Provide the (x, y) coordinate of the cell's center where the given text is located.  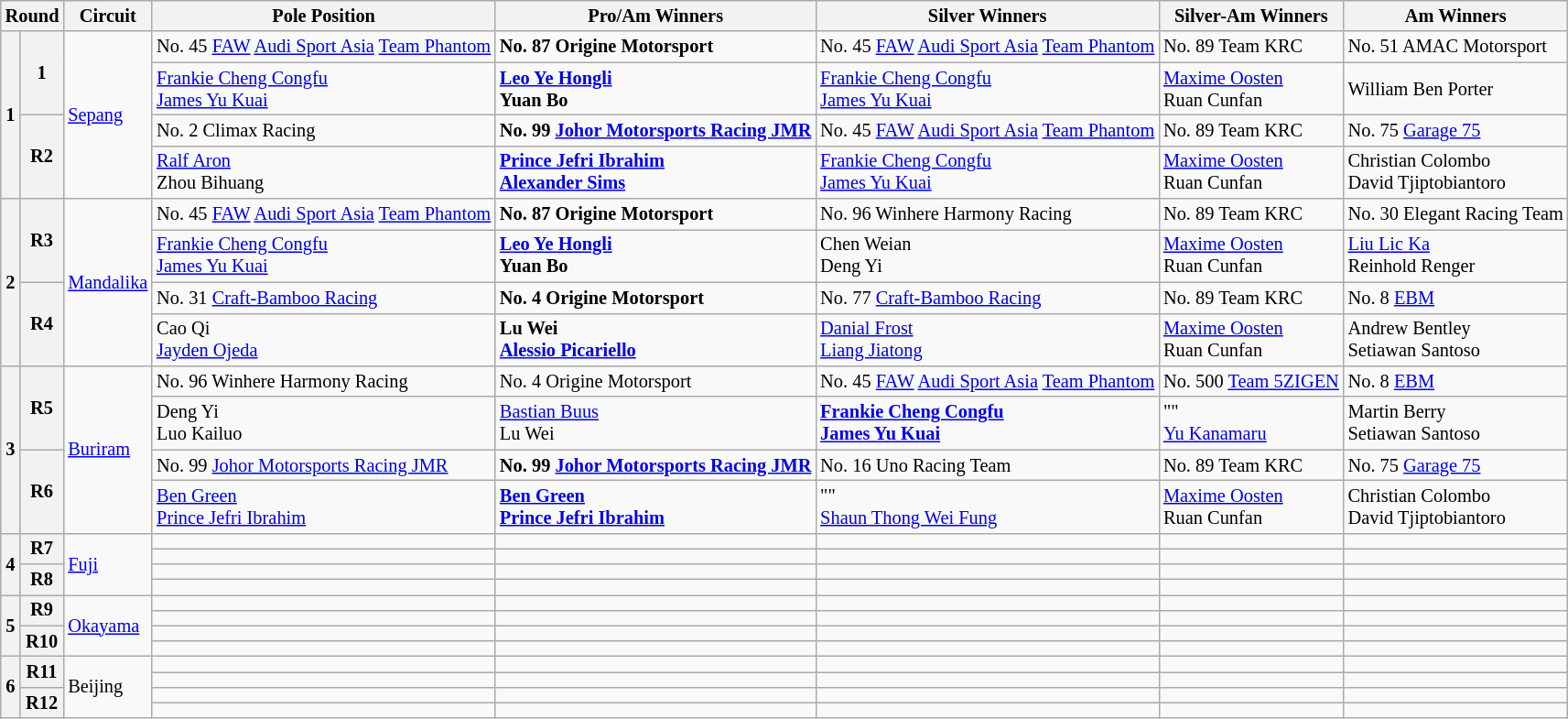
R3 (42, 240)
Andrew Bentley Setiawan Santoso (1455, 340)
No. 2 Climax Racing (324, 130)
R9 (42, 610)
Pro/Am Winners (655, 16)
No. 51 AMAC Motorsport (1455, 47)
No. 30 Elegant Racing Team (1455, 214)
Bastian Buus Lu Wei (655, 423)
Sepang (108, 115)
R12 (42, 703)
Liu Lic Ka Reinhold Renger (1455, 256)
No. 16 Uno Racing Team (987, 465)
Cao Qi Jayden Ojeda (324, 340)
Okayama (108, 625)
"" Shaun Thong Wei Fung (987, 507)
No. 31 Craft-Bamboo Racing (324, 298)
6 (11, 687)
5 (11, 625)
Mandalika (108, 282)
R11 (42, 671)
R5 (42, 407)
Danial Frost Liang Jiatong (987, 340)
Prince Jefri Ibrahim Alexander Sims (655, 172)
4 (11, 564)
Silver-Am Winners (1251, 16)
Ralf Aron Zhou Bihuang (324, 172)
R6 (42, 491)
R10 (42, 641)
R2 (42, 156)
2 (11, 282)
Am Winners (1455, 16)
Fuji (108, 564)
Buriram (108, 449)
Deng Yi Luo Kailuo (324, 423)
Silver Winners (987, 16)
R8 (42, 580)
William Ben Porter (1455, 89)
Circuit (108, 16)
"" Yu Kanamaru (1251, 423)
Martin Berry Setiawan Santoso (1455, 423)
Beijing (108, 687)
Round (33, 16)
R7 (42, 549)
R4 (42, 324)
No. 500 Team 5ZIGEN (1251, 381)
Pole Position (324, 16)
No. 77 Craft-Bamboo Racing (987, 298)
Chen Weian Deng Yi (987, 256)
Lu Wei Alessio Picariello (655, 340)
3 (11, 449)
